Search for the cell housing the specified text and yield its (X, Y) center coordinate. 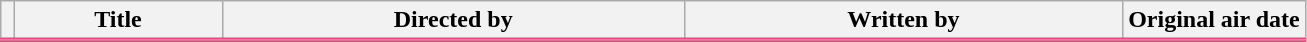
Directed by (453, 21)
Title (118, 21)
Written by (903, 21)
Original air date (1214, 21)
